Find where the given text appears and provide that cell's center as (x, y) coordinate. 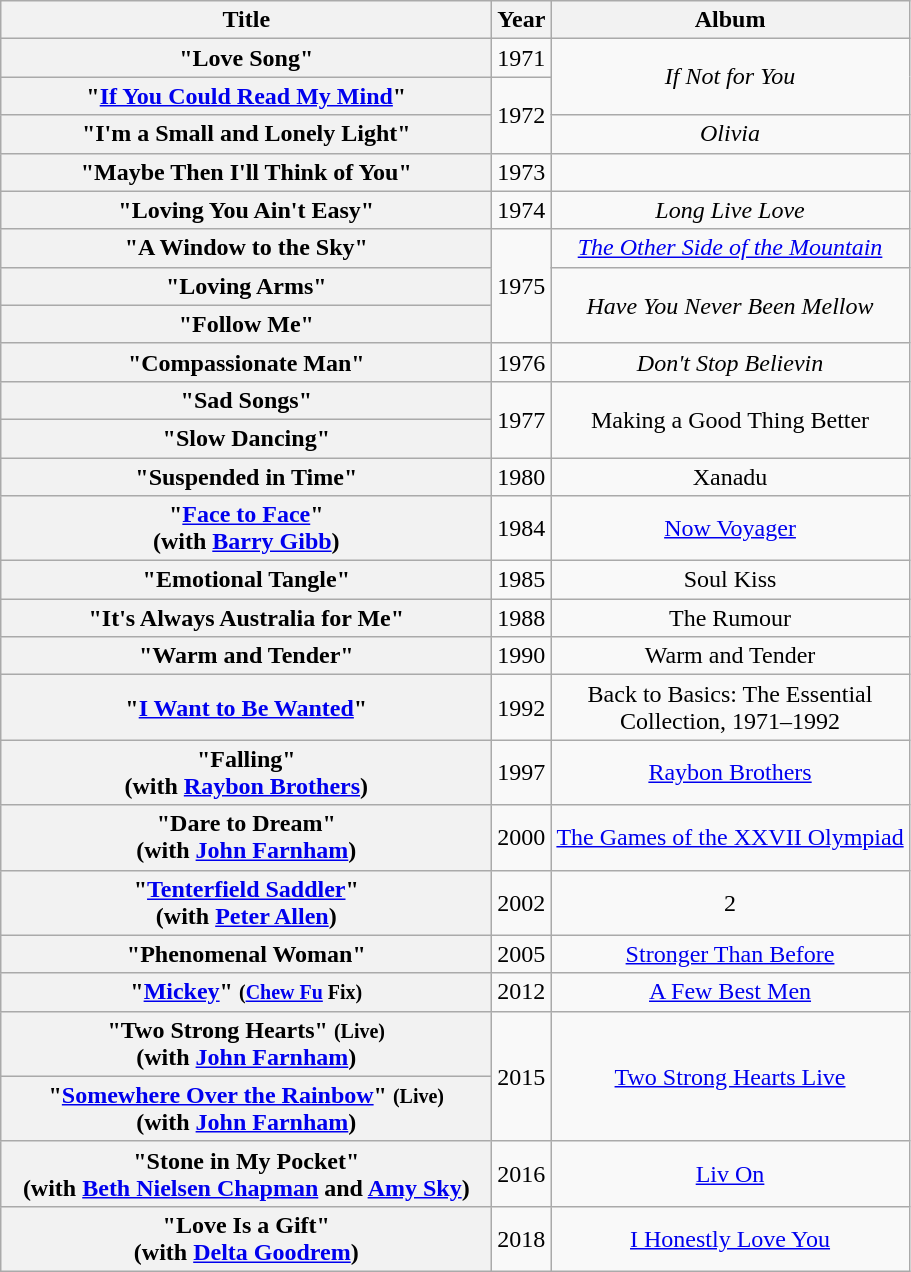
Making a Good Thing Better (730, 419)
2000 (522, 838)
Have You Never Been Mellow (730, 305)
Soul Kiss (730, 580)
1971 (522, 58)
2002 (522, 902)
Don't Stop Believin (730, 362)
Xanadu (730, 477)
"Mickey" (Chew Fu Fix) (246, 992)
Two Strong Hearts Live (730, 1076)
"Loving Arms" (246, 286)
The Rumour (730, 618)
"Tenterfield Saddler"(with Peter Allen) (246, 902)
The Other Side of the Mountain (730, 248)
"A Window to the Sky" (246, 248)
Album (730, 20)
2018 (522, 1238)
1976 (522, 362)
"I Want to Be Wanted" (246, 708)
Long Live Love (730, 210)
"Love Song" (246, 58)
"Warm and Tender" (246, 656)
Now Voyager (730, 528)
Back to Basics: The EssentialCollection, 1971–1992 (730, 708)
"Loving You Ain't Easy" (246, 210)
"Somewhere Over the Rainbow" (Live)(with John Farnham) (246, 1108)
1985 (522, 580)
Stronger Than Before (730, 954)
Title (246, 20)
If Not for You (730, 77)
"Emotional Tangle" (246, 580)
"Dare to Dream"(with John Farnham) (246, 838)
Raybon Brothers (730, 772)
Warm and Tender (730, 656)
"Face to Face"(with Barry Gibb) (246, 528)
1980 (522, 477)
1977 (522, 419)
2015 (522, 1076)
"Phenomenal Woman" (246, 954)
"Follow Me" (246, 324)
"It's Always Australia for Me" (246, 618)
2 (730, 902)
"Sad Songs" (246, 400)
1997 (522, 772)
2012 (522, 992)
Olivia (730, 134)
"Compassionate Man" (246, 362)
"Stone in My Pocket"(with Beth Nielsen Chapman and Amy Sky) (246, 1174)
The Games of the XXVII Olympiad (730, 838)
"Suspended in Time" (246, 477)
1973 (522, 172)
Liv On (730, 1174)
1984 (522, 528)
1988 (522, 618)
1972 (522, 115)
A Few Best Men (730, 992)
Year (522, 20)
"Slow Dancing" (246, 438)
"Maybe Then I'll Think of You" (246, 172)
1974 (522, 210)
1990 (522, 656)
I Honestly Love You (730, 1238)
"Two Strong Hearts" (Live)(with John Farnham) (246, 1044)
"Love Is a Gift"(with Delta Goodrem) (246, 1238)
"Falling"(with Raybon Brothers) (246, 772)
"I'm a Small and Lonely Light" (246, 134)
1975 (522, 286)
2016 (522, 1174)
"If You Could Read My Mind" (246, 96)
1992 (522, 708)
2005 (522, 954)
